Extract the [X, Y] coordinate from the center of the cell holding the provided text.  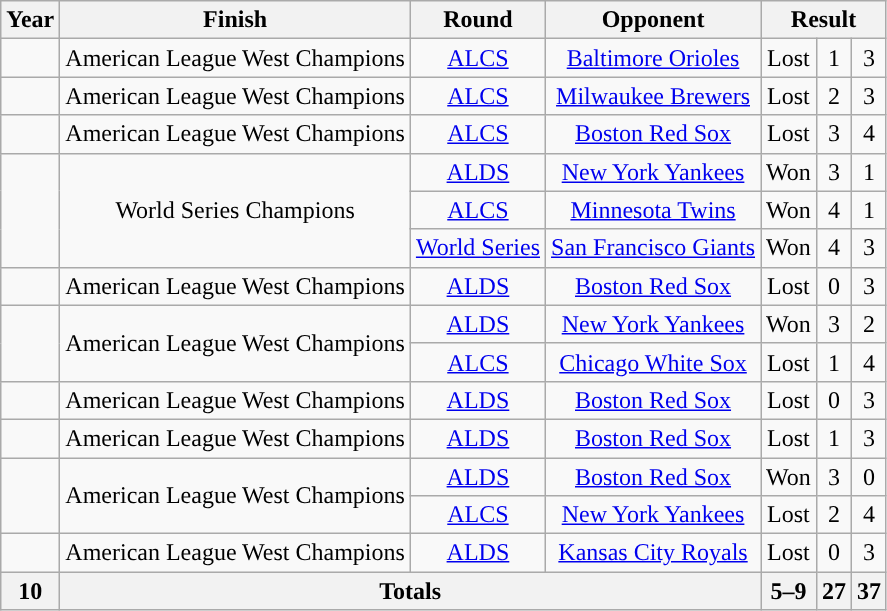
27 [834, 591]
Chicago White Sox [654, 362]
Totals [410, 591]
Kansas City Royals [654, 553]
Year [30, 20]
Minnesota Twins [654, 210]
37 [868, 591]
Opponent [654, 20]
Result [824, 20]
Round [478, 20]
World Series [478, 248]
5–9 [789, 591]
Milwaukee Brewers [654, 96]
San Francisco Giants [654, 248]
Baltimore Orioles [654, 58]
World Series Champions [236, 210]
10 [30, 591]
Finish [236, 20]
